Extract the (X, Y) coordinate from the center of the cell holding the provided text.  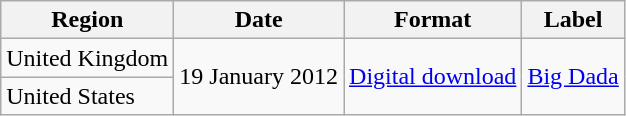
Region (88, 20)
United States (88, 96)
Label (573, 20)
Big Dada (573, 77)
Date (259, 20)
Digital download (433, 77)
19 January 2012 (259, 77)
Format (433, 20)
United Kingdom (88, 58)
